For the text-containing cell, return its midpoint in (x, y) coordinate format. 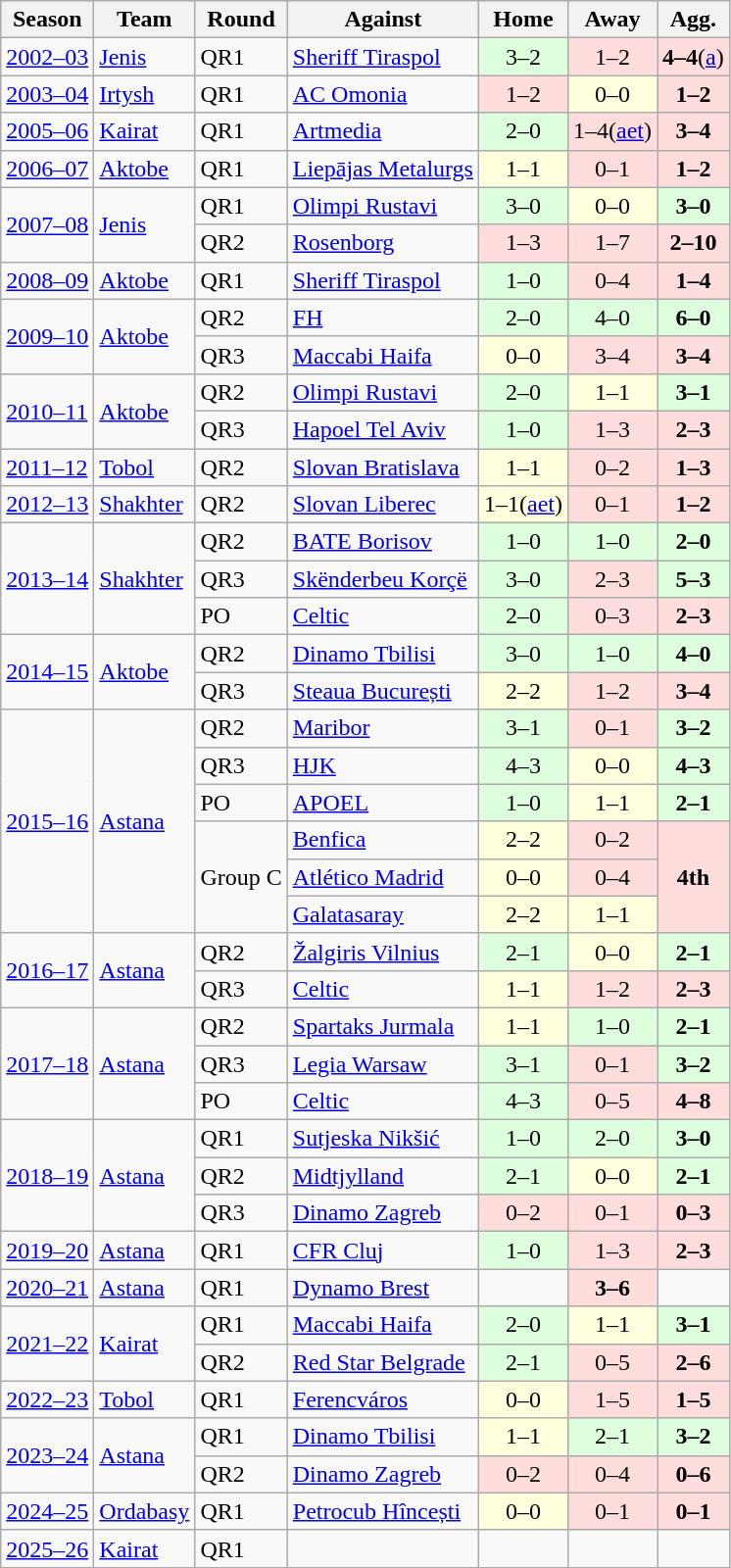
Against (382, 20)
4th (694, 877)
Ordabasy (145, 1511)
2005–06 (47, 131)
2025–26 (47, 1548)
2024–25 (47, 1511)
2014–15 (47, 672)
2021–22 (47, 1344)
1–1(aet) (523, 505)
Season (47, 20)
5–3 (694, 579)
CFR Cluj (382, 1250)
2006–07 (47, 169)
2010–11 (47, 411)
2017–18 (47, 1063)
Skënderbeu Korçë (382, 579)
2012–13 (47, 505)
APOEL (382, 803)
Irtysh (145, 94)
Slovan Bratislava (382, 467)
2011–12 (47, 467)
Round (241, 20)
2–10 (694, 243)
Hapoel Tel Aviv (382, 429)
2023–24 (47, 1455)
Sutjeska Nikšić (382, 1139)
2020–21 (47, 1288)
2003–04 (47, 94)
AC Omonia (382, 94)
Midtjylland (382, 1176)
Legia Warsaw (382, 1063)
Team (145, 20)
Galatasaray (382, 914)
3–6 (613, 1288)
1–4(aet) (613, 131)
Liepājas Metalurgs (382, 169)
6–0 (694, 318)
2013–14 (47, 579)
HJK (382, 765)
Agg. (694, 20)
BATE Borisov (382, 542)
2002–03 (47, 57)
2019–20 (47, 1250)
Slovan Liberec (382, 505)
Steaua București (382, 691)
2008–09 (47, 280)
Benfica (382, 840)
2018–19 (47, 1176)
Petrocub Hîncești (382, 1511)
2016–17 (47, 970)
2007–08 (47, 224)
Žalgiris Vilnius (382, 952)
2–6 (694, 1362)
Spartaks Jurmala (382, 1026)
Away (613, 20)
4–4(a) (694, 57)
Maribor (382, 728)
Red Star Belgrade (382, 1362)
2022–23 (47, 1399)
Atlético Madrid (382, 877)
4–8 (694, 1102)
FH (382, 318)
Dynamo Brest (382, 1288)
2015–16 (47, 821)
Group C (241, 877)
1–7 (613, 243)
0–6 (694, 1474)
Rosenborg (382, 243)
Artmedia (382, 131)
Home (523, 20)
2009–10 (47, 336)
1–4 (694, 280)
Ferencváros (382, 1399)
